Determine the (X, Y) coordinate at the center of the cell enclosing the given text.  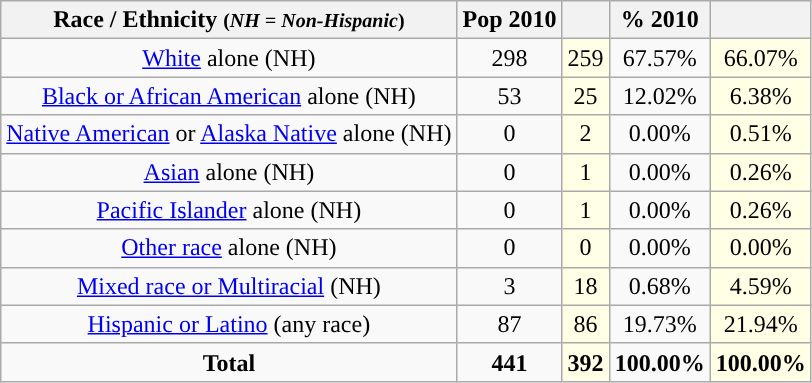
21.94% (760, 324)
White alone (NH) (229, 58)
0.68% (660, 286)
Pop 2010 (510, 20)
2 (586, 134)
53 (510, 96)
19.73% (660, 324)
392 (586, 362)
Black or African American alone (NH) (229, 96)
Mixed race or Multiracial (NH) (229, 286)
441 (510, 362)
18 (586, 286)
86 (586, 324)
Asian alone (NH) (229, 172)
Pacific Islander alone (NH) (229, 210)
66.07% (760, 58)
6.38% (760, 96)
25 (586, 96)
67.57% (660, 58)
Other race alone (NH) (229, 248)
% 2010 (660, 20)
Native American or Alaska Native alone (NH) (229, 134)
Total (229, 362)
3 (510, 286)
0.51% (760, 134)
87 (510, 324)
Hispanic or Latino (any race) (229, 324)
Race / Ethnicity (NH = Non-Hispanic) (229, 20)
298 (510, 58)
4.59% (760, 286)
259 (586, 58)
12.02% (660, 96)
